Extract the (x, y) coordinate from the center of the cell holding the provided text.  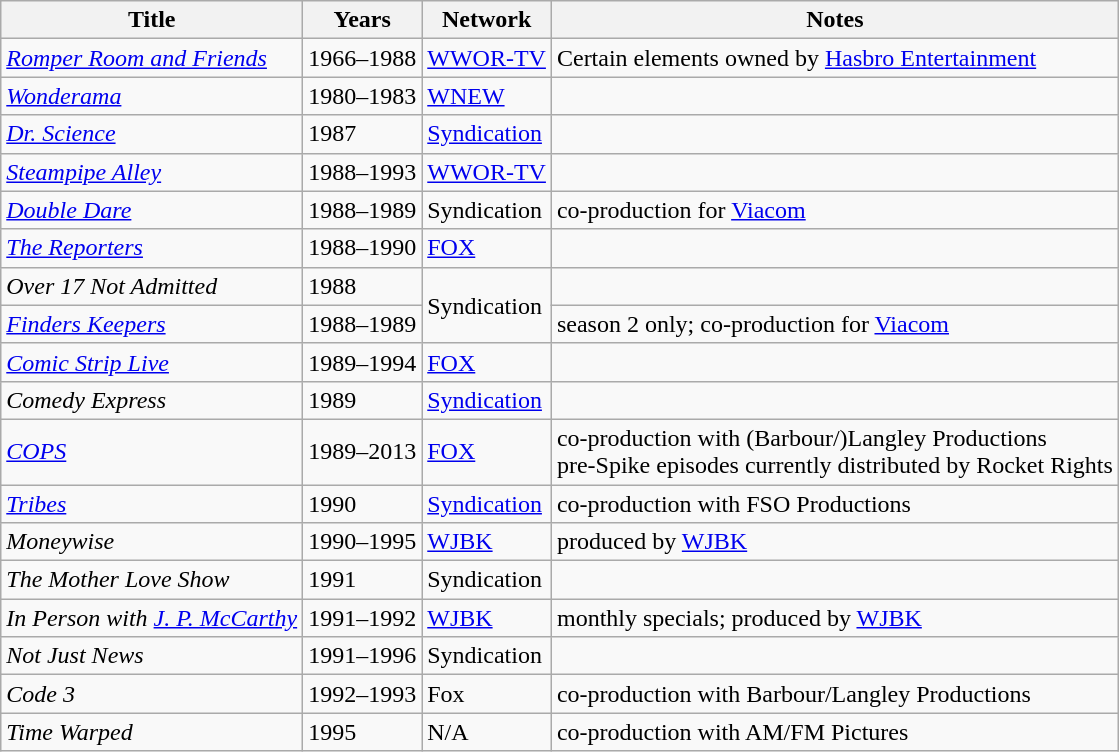
1990 (362, 503)
Years (362, 20)
Steampipe Alley (152, 172)
Romper Room and Friends (152, 58)
Over 17 Not Admitted (152, 286)
co-production with FSO Productions (834, 503)
Double Dare (152, 210)
1990–1995 (362, 542)
In Person with J. P. McCarthy (152, 618)
Wonderama (152, 96)
1992–1993 (362, 694)
monthly specials; produced by WJBK (834, 618)
Time Warped (152, 732)
1991–1996 (362, 656)
Fox (487, 694)
co-production with AM/FM Pictures (834, 732)
Title (152, 20)
Certain elements owned by Hasbro Entertainment (834, 58)
1988 (362, 286)
Finders Keepers (152, 324)
Comic Strip Live (152, 362)
1989–1994 (362, 362)
1991–1992 (362, 618)
produced by WJBK (834, 542)
co-production for Viacom (834, 210)
Not Just News (152, 656)
1988–1990 (362, 248)
season 2 only; co-production for Viacom (834, 324)
1987 (362, 134)
Notes (834, 20)
Comedy Express (152, 400)
WNEW (487, 96)
Dr. Science (152, 134)
1980–1983 (362, 96)
1989–2013 (362, 452)
N/A (487, 732)
Code 3 (152, 694)
COPS (152, 452)
1966–1988 (362, 58)
1995 (362, 732)
Moneywise (152, 542)
1988–1993 (362, 172)
Tribes (152, 503)
co-production with (Barbour/)Langley Productionspre-Spike episodes currently distributed by Rocket Rights (834, 452)
1989 (362, 400)
1991 (362, 580)
co-production with Barbour/Langley Productions (834, 694)
The Reporters (152, 248)
The Mother Love Show (152, 580)
Network (487, 20)
